Find where the given text appears and provide that cell's center as (x, y) coordinate. 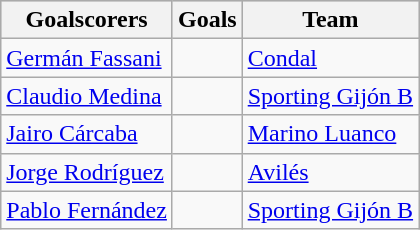
Goalscorers (87, 20)
Jairo Cárcaba (87, 134)
Marino Luanco (330, 134)
Condal (330, 58)
Claudio Medina (87, 96)
Avilés (330, 172)
Pablo Fernández (87, 210)
Jorge Rodríguez (87, 172)
Team (330, 20)
Goals (207, 20)
Germán Fassani (87, 58)
